Find where the given text appears and provide that cell's center as (x, y) coordinate. 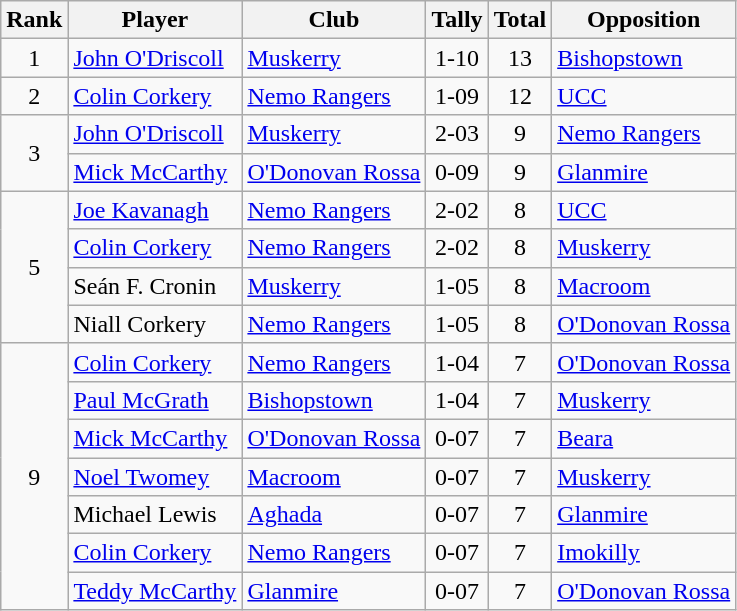
Michael Lewis (155, 515)
2-03 (457, 134)
Club (334, 20)
2 (34, 96)
Teddy McCarthy (155, 591)
Tally (457, 20)
1-10 (457, 58)
12 (520, 96)
Noel Twomey (155, 477)
Niall Corkery (155, 324)
3 (34, 153)
0-09 (457, 172)
Aghada (334, 515)
Total (520, 20)
Joe Kavanagh (155, 210)
1-09 (457, 96)
1 (34, 58)
Beara (644, 438)
Seán F. Cronin (155, 286)
Rank (34, 20)
Imokilly (644, 553)
5 (34, 267)
Paul McGrath (155, 400)
13 (520, 58)
Opposition (644, 20)
Player (155, 20)
